Capture the cell that displays the provided text and extract its [X, Y] central coordinate. 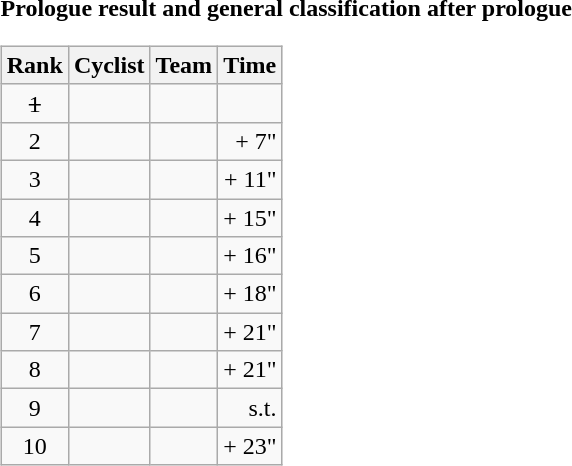
s.t. [250, 408]
1 [34, 103]
+ 18" [250, 294]
Cyclist [109, 65]
2 [34, 141]
6 [34, 294]
4 [34, 217]
5 [34, 256]
+ 7" [250, 141]
Time [250, 65]
+ 11" [250, 179]
Rank [34, 65]
3 [34, 179]
Team [184, 65]
+ 16" [250, 256]
8 [34, 370]
+ 15" [250, 217]
+ 23" [250, 446]
10 [34, 446]
7 [34, 332]
9 [34, 408]
